Search for the cell housing the specified text and yield its (X, Y) center coordinate. 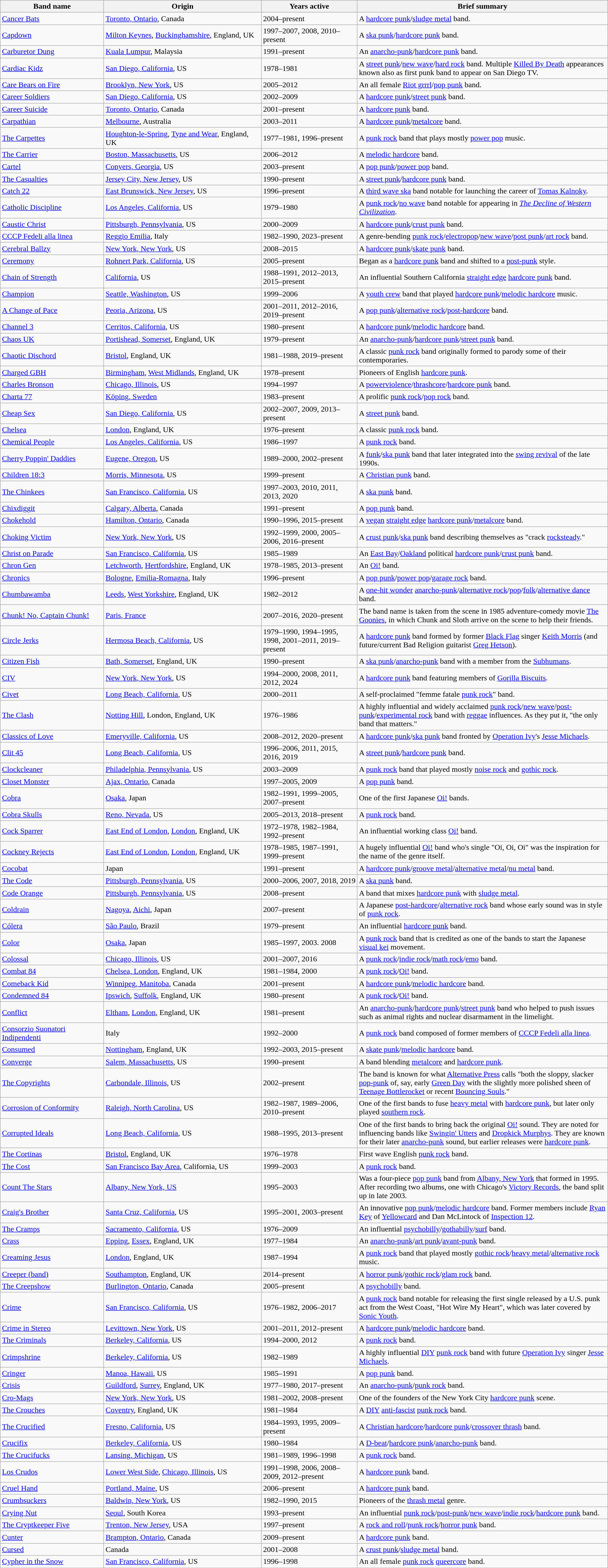
Colossal (52, 959)
1987–1994 (309, 1257)
A punk rock band that is credited as one of the bands to start the Japanese visual kei movement. (482, 942)
1978–1985, 1987–1991, 1999–present (309, 852)
An influential punk rock/post-punk/new wave/indie rock/hardcore punk band. (482, 1513)
Reno, Nevada, US (183, 814)
Santa Cruz, California, US (183, 1212)
Cherry Poppin' Daddies (52, 459)
2008–2015 (309, 249)
2002–2007, 2009, 2013–present (309, 413)
Charged GBH (52, 372)
The Cramps (52, 1229)
Origin (183, 6)
1995–2001, 2003–present (309, 1212)
Citizen Fish (52, 661)
Consumed (52, 1050)
Italy (183, 1033)
Kuala Lumpur, Malaysia (183, 52)
Epping, Essex, England, UK (183, 1241)
Chelsea (52, 430)
Letchworth, Hertfordshire, England, UK (183, 566)
A punk rock/indie rock/math rock/emo band. (482, 959)
A Change of Pace (52, 311)
1997–2005, 2009 (309, 781)
An anarcho-punk/hardcore punk/street punk band. (482, 339)
The Carrier (52, 154)
1981–present (309, 1012)
A hardcore punk band featuring members of Gorilla Biscuits. (482, 677)
1981–1984 (309, 1410)
A Japanese post-hardcore/alternative rock band whose early sound was in style of punk rock. (482, 909)
1999–2003 (309, 1166)
A third wave ska band notable for launching the career of Tomas Kalnoky. (482, 191)
1976–present (309, 430)
Morris, Minnesota, US (183, 475)
1977–1981, 1996–present (309, 138)
Clit 45 (52, 753)
Craig's Brother (52, 1212)
1982–1990, 2015 (309, 1501)
Southampton, England, UK (183, 1274)
Brooklyn, New York, US (183, 85)
A ska punk/anarcho-punk band with a member from the Subhumans. (482, 661)
Birmingham, West Midlands, England, UK (183, 372)
An anarcho-punk/hardcore punk band. (482, 52)
1996–2006, 2011, 2015, 2016, 2019 (309, 753)
1979–1990, 1994–1995, 1998, 2001–2011, 2019–present (309, 640)
Classics of Love (52, 736)
Cobra Skulls (52, 814)
1984–1993, 1995, 2009–present (309, 1426)
A youth crew band that played hardcore punk/melodic hardcore music. (482, 294)
Lansing, Michigan, US (183, 1455)
Bologne, Emilia-Romagna, Italy (183, 578)
Cobra (52, 798)
Chaotic Dischord (52, 355)
Burlington, Ontario, Canada (183, 1286)
Converge (52, 1062)
Trenton, New Jersey, USA (183, 1525)
California, US (183, 277)
Cock Sparrer (52, 831)
Notting Hill, London, England, UK (183, 715)
Creeper (band) (52, 1274)
Consorzio Suonatori Indipendenti (52, 1033)
Crime in Stereo (52, 1328)
The Copyrights (52, 1083)
1990–1996, 2015–present (309, 520)
A punk rock band that played mostly gothic rock/heavy metal/alternative rock music. (482, 1257)
2001–2007, 2016 (309, 959)
Carbondale, Illinois, US (183, 1083)
2007–present (309, 909)
The band name is taken from the scene in 1985 adventure-comedy movie The Goonies, in which Chunk and Sloth arrive on the scene to help their friends. (482, 615)
A prolific punk rock/pop rock band. (482, 396)
1996–1998 (309, 1562)
Carpathian (52, 121)
1999–present (309, 475)
Cartel (52, 166)
Cringer (52, 1373)
Cheap Sex (52, 413)
1997–2007, 2008, 2010–present (309, 35)
1994–2000, 2008, 2011, 2012, 2024 (309, 677)
Chokehold (52, 520)
Crime (52, 1307)
A street punk/new wave/hard rock band. Multiple Killed By Death appearances known also as first punk band to appear on San Diego TV. (482, 68)
Chronics (52, 578)
Care Bears on Fire (52, 85)
Crimpshrine (52, 1357)
A hardcore punk/metalcore band. (482, 121)
Philadelphia, Pennsylvania, US (183, 769)
A pop punk/power pop band. (482, 166)
Houghton-le-Spring, Tyne and Wear, England, UK (183, 138)
1992–1999, 2000, 2005–2006, 2016–present (309, 537)
Color (52, 942)
2001–2011, 2012–present (309, 1328)
2008–present (309, 893)
Cypher in the Snow (52, 1562)
A punk rock band composed of former members of CCCP Fedeli alla linea. (482, 1033)
1981–1989, 1996–1998 (309, 1455)
Boston, Massachusetts, US (183, 154)
2006–2012 (309, 154)
First wave English punk rock band. (482, 1154)
1982–1987, 1989–2006, 2010–present (309, 1108)
Pioneers of English hardcore punk. (482, 372)
Albany, New York, US (183, 1187)
Corrupted Ideals (52, 1133)
2003–2009 (309, 769)
A ska punk/hardcore punk band. (482, 35)
The Creepshow (52, 1286)
2009–present (309, 1537)
Portishead, Somerset, England, UK (183, 339)
Los Crudos (52, 1472)
1982–1989 (309, 1357)
A powerviolence/thrashcore/hardcore punk band. (482, 384)
The Crouches (52, 1410)
One of the first Japanese Oi! bands. (482, 798)
One of the first bands to fuse heavy metal with hardcore punk, but later only played southern rock. (482, 1108)
2002–2009 (309, 97)
A hardcore punk/skate punk band. (482, 249)
Seoul, South Korea (183, 1513)
A crust punk/ska punk band describing themselves as "crack rocksteady." (482, 537)
1999–2006 (309, 294)
One of the founders of the New York City hardcore punk scene. (482, 1398)
A funk/ska punk band that later integrated into the swing revival of the late 1990s. (482, 459)
Lower West Side, Chicago, Illinois, US (183, 1472)
An anarcho-punk/hardcore punk/street punk band who helped to push issues such as animal rights and nuclear disarmament in the limelight. (482, 1012)
Bath, Somerset, England, UK (183, 661)
A hardcore punk/street punk band. (482, 97)
1978–1985, 2013–present (309, 566)
1988–1995, 2013–present (309, 1133)
The Chinkees (52, 491)
The Crucified (52, 1426)
1983–present (309, 396)
CCCP Fedeli alla linea (52, 236)
An influential working class Oi! band. (482, 831)
Melbourne, Australia (183, 121)
Cursed (52, 1549)
Cardiac Kidz (52, 68)
A horror punk/gothic rock/glam rock band. (482, 1274)
Clockcleaner (52, 769)
An anarcho-punk/punk rock band. (482, 1385)
A punk rock band that played mostly noise rock and gothic rock. (482, 769)
1976–1982, 2006–2017 (309, 1307)
A D-beat/hardcore punk/anarcho-punk band. (482, 1443)
East Brunswick, New Jersey, US (183, 191)
2000–2009 (309, 224)
The Casualties (52, 179)
The Criminals (52, 1340)
2008–2012, 2020–present (309, 736)
A hardcore punk/ska punk band fronted by Operation Ivy's Jesse Michaels. (482, 736)
Chron Gen (52, 566)
An innovative pop punk/melodic hardcore band. Former members include Ryan Key of Yellowcard and Dan McLintock of Inspection 12. (482, 1212)
Circle Jerks (52, 640)
A classic punk rock band originally formed to parody some of their contemporaries. (482, 355)
Count The Stars (52, 1187)
Career Suicide (52, 109)
1995–2003 (309, 1187)
2006–present (309, 1488)
Canada (183, 1549)
Cunter (52, 1537)
Japan (183, 868)
An all female punk rock queercore band. (482, 1562)
The Crucifucks (52, 1455)
Raleigh, North Carolina, US (183, 1108)
A punk rock band that plays mostly power pop music. (482, 138)
1976–2009 (309, 1229)
Charles Bronson (52, 384)
Cólera (52, 926)
Coldrain (52, 909)
A vegan straight edge hardcore punk/metalcore band. (482, 520)
Jersey City, New Jersey, US (183, 179)
A psychobilly band. (482, 1286)
Rohnert Park, California, US (183, 261)
A band blending metalcore and hardcore punk. (482, 1062)
A hardcore punk/sludge metal band. (482, 19)
1997–2003, 2010, 2011, 2013, 2020 (309, 491)
A pop punk/alternative rock/post-hardcore band. (482, 311)
1994–1997 (309, 384)
2005–2012 (309, 85)
Band name (52, 6)
Condemned 84 (52, 996)
1978–1981 (309, 68)
1988–1991, 2012–2013, 2015–present (309, 277)
Brief summary (482, 6)
A punk rock/no wave band notable for appearing in The Decline of Western Civilization. (482, 208)
1992–2003, 2015–present (309, 1050)
Baldwin, New York, US (183, 1501)
Carburetor Dung (52, 52)
A street punk band. (482, 413)
Winnipeg, Manitoba, Canada (183, 984)
A crust punk/sludge metal band. (482, 1549)
1993–present (309, 1513)
San Francisco Bay Area, California, US (183, 1166)
2005–2013, 2018–present (309, 814)
2003–2011 (309, 121)
Christ on Parade (52, 553)
Crass (52, 1241)
A genre-bending punk rock/electropop/new wave/post punk/art rock band. (482, 236)
1979–1980 (309, 208)
Sacramento, California, US (183, 1229)
1978–present (309, 372)
Hamilton, Ontario, Canada (183, 520)
Emeryville, California, US (183, 736)
Levittown, New York, US (183, 1328)
A classic punk rock band. (482, 430)
A highly influential DIY punk rock band with future Operation Ivy singer Jesse Michaels. (482, 1357)
A self-proclaimed "femme fatale punk rock" band. (482, 695)
Paris, France (183, 615)
The Carpettes (52, 138)
A rock and roll/punk rock/horror punk band. (482, 1525)
Brampton, Ontario, Canada (183, 1537)
Crumbsuckers (52, 1501)
The Cryptkeeper Five (52, 1525)
1981–1988, 2019–present (309, 355)
Eugene, Oregon, US (183, 459)
Code Orange (52, 893)
A Christian hardcore/hardcore punk/crossover thrash band. (482, 1426)
Coventry, England, UK (183, 1410)
Caustic Christ (52, 224)
2014–present (309, 1274)
An influential hardcore punk band. (482, 926)
Children 18:3 (52, 475)
A skate punk/melodic hardcore band. (482, 1050)
Cerritos, California, US (183, 327)
2001–2011, 2012–2016, 2019–present (309, 311)
Crisis (52, 1385)
1976–1986 (309, 715)
The Code (52, 881)
2002–present (309, 1083)
Choking Victim (52, 537)
Salem, Massachusetts, US (183, 1062)
Cancer Bats (52, 19)
Years active (309, 6)
The Cortinas (52, 1154)
Cro-Mags (52, 1398)
Cocobat (52, 868)
A Christian punk band. (482, 475)
1992–2000 (309, 1033)
1991–1998, 2006, 2008–2009, 2012–present (309, 1472)
Chelsea, London, England, UK (183, 971)
Chumbawamba (52, 594)
Crucifix (52, 1443)
Crying Nut (52, 1513)
A hardcore punk/groove metal/alternative metal/nu metal band. (482, 868)
2004–present (309, 19)
Reggio Emilia, Italy (183, 236)
The Cost (52, 1166)
São Paulo, Brazil (183, 926)
Ceremony (52, 261)
An anarcho-punk/art punk/avant-punk band. (482, 1241)
1982–1991, 1999–2005, 2007–present (309, 798)
Cerebral Ballzy (52, 249)
1972–1978, 1982–1984, 1992–present (309, 831)
Portland, Maine, US (183, 1488)
Charta 77 (52, 396)
Hermosa Beach, California, US (183, 640)
A band that mixes hardcore punk with sludge metal. (482, 893)
A hardcore punk/crust punk band. (482, 224)
Conflict (52, 1012)
1977–1984 (309, 1241)
An Oi! band. (482, 566)
Catholic Discipline (52, 208)
2003–present (309, 166)
1982–1990, 2023–present (309, 236)
Catch 22 (52, 191)
Seattle, Washington, US (183, 294)
Creaming Jesus (52, 1257)
Chunk! No, Captain Chunk! (52, 615)
Peoria, Arizona, US (183, 311)
Chemical People (52, 442)
1985–1989 (309, 553)
An all female Riot grrrl/pop punk band. (482, 85)
Manoa, Hawaii, US (183, 1373)
1994–2000, 2012 (309, 1340)
1985–1991 (309, 1373)
Champion (52, 294)
Ajax, Ontario, Canada (183, 781)
Conyers, Georgia, US (183, 166)
A hardcore punk band formed by former Black Flag singer Keith Morris (and future/current Bad Religion guitarist Greg Hetson). (482, 640)
Cockney Rejects (52, 852)
A one-hit wonder anarcho-punk/alternative rock/pop/folk/alternative dance band. (482, 594)
1981–1984, 2000 (309, 971)
Comeback Kid (52, 984)
Nagoya, Aichi, Japan (183, 909)
Chaos UK (52, 339)
1977–1980, 2017–present (309, 1385)
Civet (52, 695)
An influential psychobilly/gothabilly/surf band. (482, 1229)
Fresno, California, US (183, 1426)
Milton Keynes, Buckinghamshire, England, UK (183, 35)
Channel 3 (52, 327)
Chain of Strength (52, 277)
The Clash (52, 715)
1976–1978 (309, 1154)
A DIY anti-fascist punk rock band. (482, 1410)
Calgary, Alberta, Canada (183, 508)
Corrosion of Conformity (52, 1108)
1989–2000, 2002–present (309, 459)
2000–2011 (309, 695)
Began as a hardcore punk band and shifted to a post-punk style. (482, 261)
Chixdiggit (52, 508)
Nottingham, England, UK (183, 1050)
1985–1997, 2003. 2008 (309, 942)
1986–1997 (309, 442)
Career Soldiers (52, 97)
Leeds, West Yorkshire, England, UK (183, 594)
2001–2008 (309, 1549)
CIV (52, 677)
A pop punk/power pop/garage rock band. (482, 578)
A hugely influential Oi! band who's single "Oi, Oi, Oi" was the inspiration for the name of the genre itself. (482, 852)
1997–present (309, 1525)
An East Bay/Oakland political hardcore punk/crust punk band. (482, 553)
1982–2012 (309, 594)
Closet Monster (52, 781)
Köping, Sweden (183, 396)
An influential Southern California straight edge hardcore punk band. (482, 277)
1981–2002, 2008–present (309, 1398)
Pioneers of the thrash metal genre. (482, 1501)
1980–1984 (309, 1443)
Cruel Hand (52, 1488)
Capdown (52, 35)
Guildford, Surrey, England, UK (183, 1385)
Combat 84 (52, 971)
A melodic hardcore band. (482, 154)
Eltham, London, England, UK (183, 1012)
2007–2016, 2020–present (309, 615)
Ipswich, Suffolk, England, UK (183, 996)
2000–2006, 2007, 2018, 2019 (309, 881)
